Pinpoint the cell where the given text exists, returning its [X, Y] midpoint coordinate. 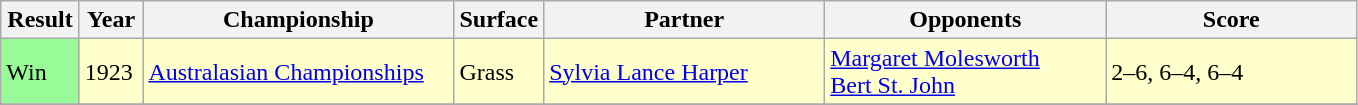
Win [40, 72]
1923 [111, 72]
Surface [499, 20]
Result [40, 20]
Partner [684, 20]
Sylvia Lance Harper [684, 72]
Opponents [966, 20]
Grass [499, 72]
Championship [298, 20]
Australasian Championships [298, 72]
Margaret Molesworth Bert St. John [966, 72]
Year [111, 20]
Score [1232, 20]
2–6, 6–4, 6–4 [1232, 72]
